Return [X, Y] of the center of cell containing provided text 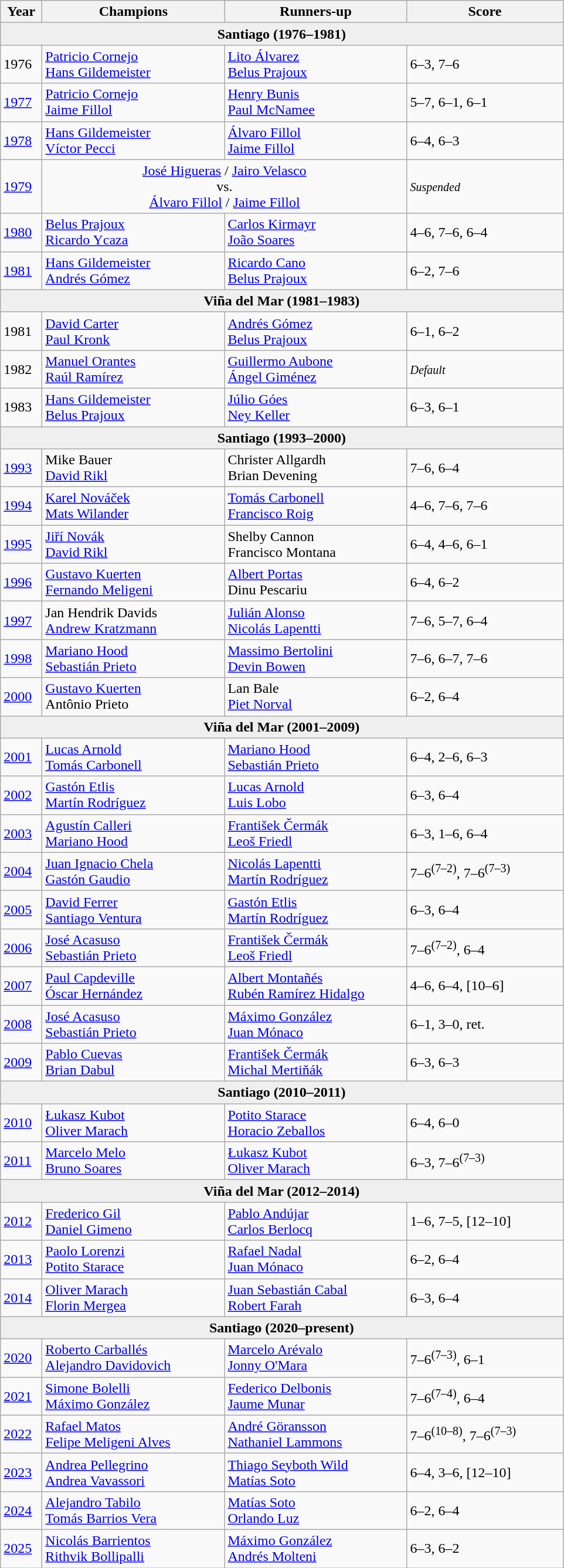
Lucas Arnold Tomás Carbonell [134, 757]
Juan Ignacio Chela Gastón Gaudio [134, 871]
2011 [21, 1161]
Guillermo Aubone Ángel Giménez [315, 369]
2012 [21, 1222]
Carlos Kirmayr João Soares [315, 232]
Mike Bauer David Rikl [134, 468]
Marcelo Melo Bruno Soares [134, 1161]
1–6, 7–5, [12–10] [485, 1222]
Federico Delbonis Jaume Munar [315, 1396]
1982 [21, 369]
6–4, 3–6, [12–10] [485, 1472]
Jan Hendrik Davids Andrew Kratzmann [134, 620]
4–6, 7–6, 7–6 [485, 506]
Manuel Orantes Raúl Ramírez [134, 369]
Pablo Cuevas Brian Dabul [134, 1062]
1977 [21, 102]
José Higueras / Jairo Velascovs. Álvaro Fillol / Jaime Fillol [225, 186]
Patricio Cornejo Jaime Fillol [134, 102]
Hans Gildemeister Belus Prajoux [134, 407]
Lucas Arnold Luis Lobo [315, 795]
4–6, 7–6, 6–4 [485, 232]
Viña del Mar (2001–2009) [281, 727]
6–3, 7–6(7–3) [485, 1161]
2004 [21, 871]
Henry Bunis Paul McNamee [315, 102]
Matías Soto Orlando Luz [315, 1510]
Roberto Carballés Alejandro Davidovich [134, 1358]
7–6(10–8), 7–6(7–3) [485, 1434]
2025 [21, 1549]
Frederico Gil Daniel Gimeno [134, 1222]
Viña del Mar (2012–2014) [281, 1191]
Viña del Mar (1981–1983) [281, 301]
Hans Gildemeister Andrés Gómez [134, 271]
Potito Starace Horacio Zeballos [315, 1123]
6–3, 6–2 [485, 1549]
Santiago (2010–2011) [281, 1093]
Máximo González Andrés Molteni [315, 1549]
Rafael Nadal Juan Mónaco [315, 1259]
Nicolás Barrientos Rithvik Bollipalli [134, 1549]
Thiago Seyboth Wild Matías Soto [315, 1472]
1980 [21, 232]
6–4, 6–0 [485, 1123]
Albert Portas Dinu Pescariu [315, 583]
1996 [21, 583]
2005 [21, 910]
Default [485, 369]
2007 [21, 986]
Hans Gildemeister Víctor Pecci [134, 141]
František Čermák Michal Mertiňák [315, 1062]
Marcelo Arévalo Jonny O'Mara [315, 1358]
5–7, 6–1, 6–1 [485, 102]
Karel Nováček Mats Wilander [134, 506]
1983 [21, 407]
André Göransson Nathaniel Lammons [315, 1434]
6–2, 7–6 [485, 271]
Jiří Novák David Rikl [134, 544]
2014 [21, 1298]
2010 [21, 1123]
1994 [21, 506]
Juan Sebastián Cabal Robert Farah [315, 1298]
Gustavo Kuerten Fernando Meligeni [134, 583]
1995 [21, 544]
2000 [21, 696]
1979 [21, 186]
6–3, 6–1 [485, 407]
Alejandro Tabilo Tomás Barrios Vera [134, 1510]
Santiago (1993–2000) [281, 438]
2024 [21, 1510]
2013 [21, 1259]
Gustavo Kuerten Antônio Prieto [134, 696]
1978 [21, 141]
2006 [21, 947]
2002 [21, 795]
2021 [21, 1396]
6–1, 6–2 [485, 331]
1976 [21, 64]
Lan Bale Piet Norval [315, 696]
6–3, 7–6 [485, 64]
2003 [21, 834]
1993 [21, 468]
Julián Alonso Nicolás Lapentti [315, 620]
Pablo Andújar Carlos Berlocq [315, 1222]
7–6(7–2), 6–4 [485, 947]
6–3, 6–3 [485, 1062]
2022 [21, 1434]
6–4, 4–6, 6–1 [485, 544]
David Carter Paul Kronk [134, 331]
Massimo Bertolini Devin Bowen [315, 659]
Nicolás Lapentti Martín Rodríguez [315, 871]
Suspended [485, 186]
Santiago (1976–1981) [281, 34]
6–4, 6–3 [485, 141]
Lito Álvarez Belus Prajoux [315, 64]
Máximo González Juan Mónaco [315, 1023]
Paolo Lorenzi Potito Starace [134, 1259]
4–6, 6–4, [10–6] [485, 986]
Year [21, 12]
1998 [21, 659]
Shelby Cannon Francisco Montana [315, 544]
Score [485, 12]
7–6, 6–4 [485, 468]
7–6, 6–7, 7–6 [485, 659]
Rafael Matos Felipe Meligeni Alves [134, 1434]
Albert Montañés Rubén Ramírez Hidalgo [315, 986]
Runners-up [315, 12]
1997 [21, 620]
Tomás Carbonell Francisco Roig [315, 506]
7–6(7–2), 7–6(7–3) [485, 871]
Champions [134, 12]
2001 [21, 757]
Álvaro Fillol Jaime Fillol [315, 141]
6–4, 6–2 [485, 583]
6–1, 3–0, ret. [485, 1023]
7–6(7–3), 6–1 [485, 1358]
Agustín Calleri Mariano Hood [134, 834]
2023 [21, 1472]
2020 [21, 1358]
Patricio Cornejo Hans Gildemeister [134, 64]
2008 [21, 1023]
Andrea Pellegrino Andrea Vavassori [134, 1472]
2009 [21, 1062]
Oliver Marach Florin Mergea [134, 1298]
Santiago (2020–present) [281, 1328]
Ricardo Cano Belus Prajoux [315, 271]
6–3, 1–6, 6–4 [485, 834]
David Ferrer Santiago Ventura [134, 910]
Júlio Góes Ney Keller [315, 407]
Simone Bolelli Máximo González [134, 1396]
7–6, 5–7, 6–4 [485, 620]
6–4, 2–6, 6–3 [485, 757]
Belus Prajoux Ricardo Ycaza [134, 232]
Christer Allgardh Brian Devening [315, 468]
7–6(7–4), 6–4 [485, 1396]
Paul Capdeville Óscar Hernández [134, 986]
Andrés Gómez Belus Prajoux [315, 331]
